Identify which cell holds the provided text, then report its [x, y] central coordinate. 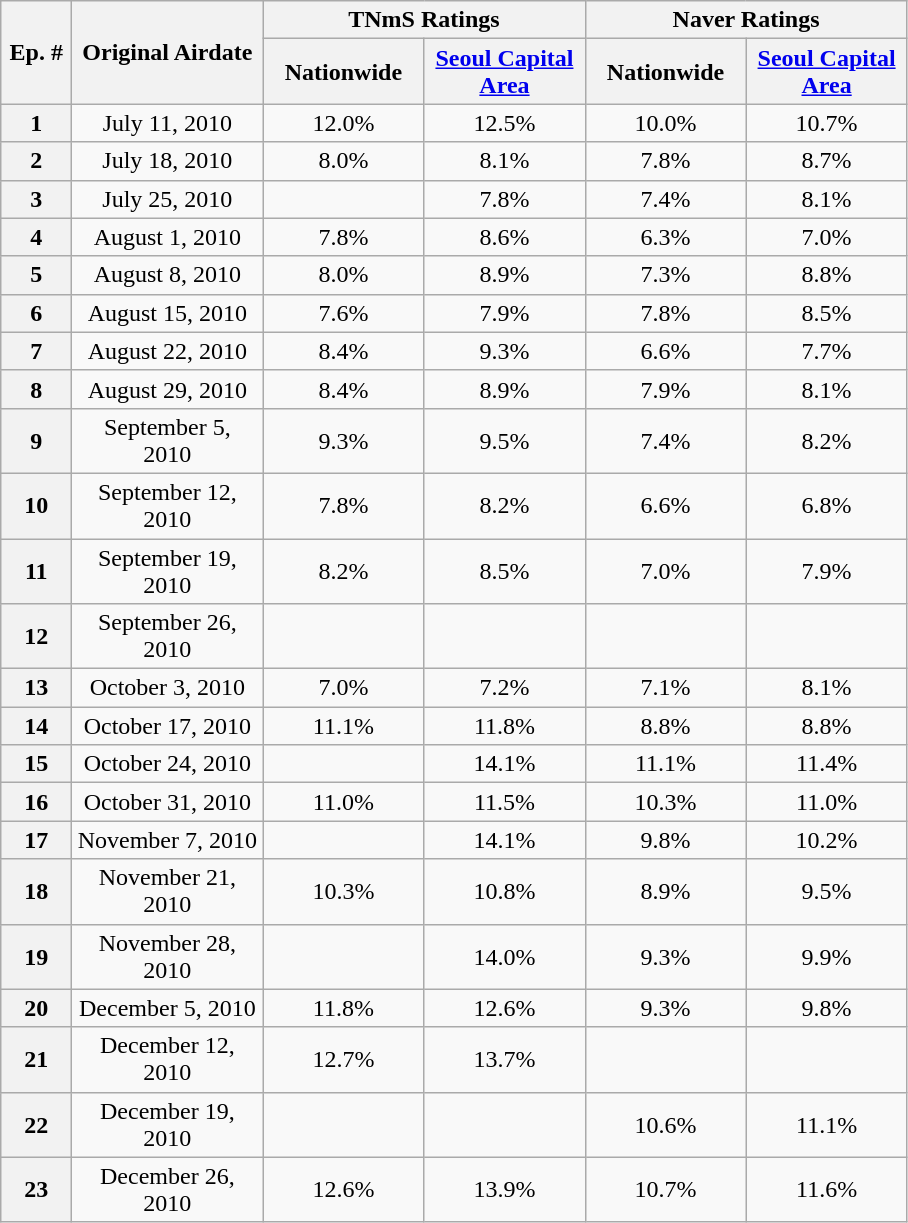
August 22, 2010 [168, 351]
7.1% [666, 688]
10 [36, 506]
16 [36, 802]
4 [36, 237]
December 12, 2010 [168, 1060]
August 8, 2010 [168, 275]
7.6% [344, 313]
7.3% [666, 275]
6.8% [826, 506]
8 [36, 389]
October 24, 2010 [168, 764]
November 21, 2010 [168, 892]
August 1, 2010 [168, 237]
December 26, 2010 [168, 1190]
13.7% [504, 1060]
11 [36, 570]
2 [36, 161]
September 26, 2010 [168, 636]
5 [36, 275]
11.5% [504, 802]
11.4% [826, 764]
TNmS Ratings [424, 20]
10.6% [666, 1124]
8.6% [504, 237]
12.5% [504, 123]
July 11, 2010 [168, 123]
8.7% [826, 161]
October 3, 2010 [168, 688]
October 17, 2010 [168, 726]
10.8% [504, 892]
6 [36, 313]
September 19, 2010 [168, 570]
20 [36, 1008]
July 18, 2010 [168, 161]
Naver Ratings [746, 20]
December 19, 2010 [168, 1124]
18 [36, 892]
23 [36, 1190]
12 [36, 636]
August 29, 2010 [168, 389]
11.6% [826, 1190]
13.9% [504, 1190]
3 [36, 199]
10.2% [826, 840]
July 25, 2010 [168, 199]
September 5, 2010 [168, 440]
9 [36, 440]
19 [36, 956]
15 [36, 764]
9.9% [826, 956]
6.3% [666, 237]
September 12, 2010 [168, 506]
17 [36, 840]
13 [36, 688]
August 15, 2010 [168, 313]
7.7% [826, 351]
14 [36, 726]
22 [36, 1124]
12.0% [344, 123]
7 [36, 351]
10.0% [666, 123]
October 31, 2010 [168, 802]
14.0% [504, 956]
Ep. # [36, 52]
7.2% [504, 688]
1 [36, 123]
November 28, 2010 [168, 956]
December 5, 2010 [168, 1008]
12.7% [344, 1060]
November 7, 2010 [168, 840]
Original Airdate [168, 52]
21 [36, 1060]
